Determine the [x, y] coordinate at the center of the cell enclosing the given text.  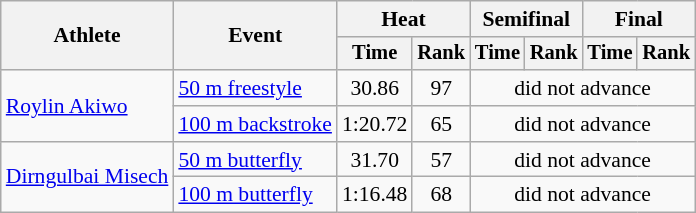
1:16.48 [374, 195]
100 m backstroke [255, 124]
1:20.72 [374, 124]
Heat [404, 19]
50 m butterfly [255, 160]
31.70 [374, 160]
Event [255, 36]
100 m butterfly [255, 195]
Dirngulbai Misech [88, 178]
30.86 [374, 88]
Semifinal [526, 19]
Final [639, 19]
Athlete [88, 36]
50 m freestyle [255, 88]
57 [441, 160]
97 [441, 88]
68 [441, 195]
65 [441, 124]
Roylin Akiwo [88, 106]
